Extract the [x, y] coordinate from the center of the cell holding the provided text.  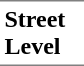
Street Level [42, 33]
